Provide the (x, y) coordinate of the cell's center where the given text is located.  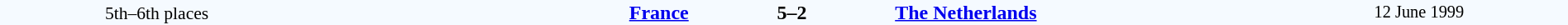
The Netherlands (1082, 12)
France (501, 12)
12 June 1999 (1419, 12)
5–2 (791, 12)
5th–6th places (157, 12)
